Determine the [x, y] coordinate at the center of the cell enclosing the given text.  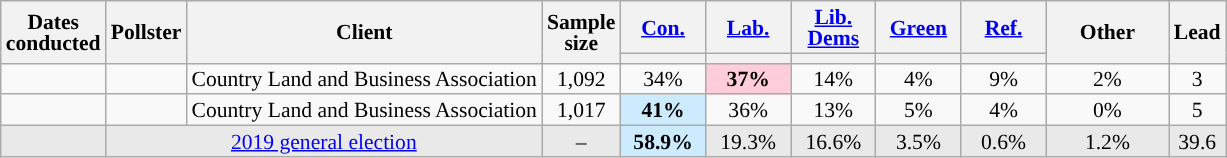
0.6% [1004, 142]
Client [364, 32]
13% [834, 110]
1.2% [1108, 142]
58.9% [662, 142]
39.6 [1198, 142]
– [581, 142]
3.5% [918, 142]
34% [662, 78]
Pollster [146, 32]
36% [748, 110]
Ref. [1004, 27]
Datesconducted [54, 32]
5 [1198, 110]
37% [748, 78]
Other [1108, 32]
Lead [1198, 32]
1,092 [581, 78]
9% [1004, 78]
Lib. Dems [834, 27]
19.3% [748, 142]
Samplesize [581, 32]
14% [834, 78]
16.6% [834, 142]
5% [918, 110]
Lab. [748, 27]
3 [1198, 78]
Con. [662, 27]
Green [918, 27]
2019 general election [324, 142]
41% [662, 110]
2% [1108, 78]
1,017 [581, 110]
0% [1108, 110]
